Scan for the cell matching the given text and deliver its [X, Y] coordinate at center. 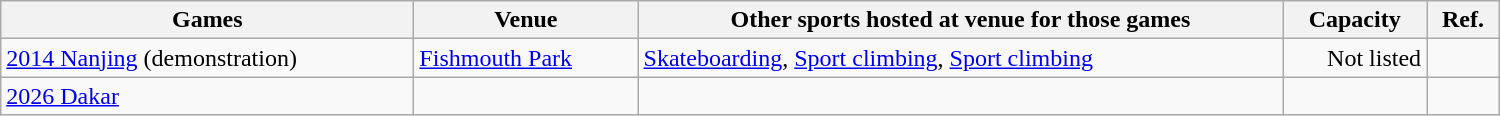
Not listed [1355, 58]
Other sports hosted at venue for those games [960, 20]
Games [208, 20]
Skateboarding, Sport climbing, Sport climbing [960, 58]
2014 Nanjing (demonstration) [208, 58]
Ref. [1464, 20]
Fishmouth Park [526, 58]
Capacity [1355, 20]
Venue [526, 20]
2026 Dakar [208, 96]
